For the text-containing cell, return its midpoint in [X, Y] coordinate format. 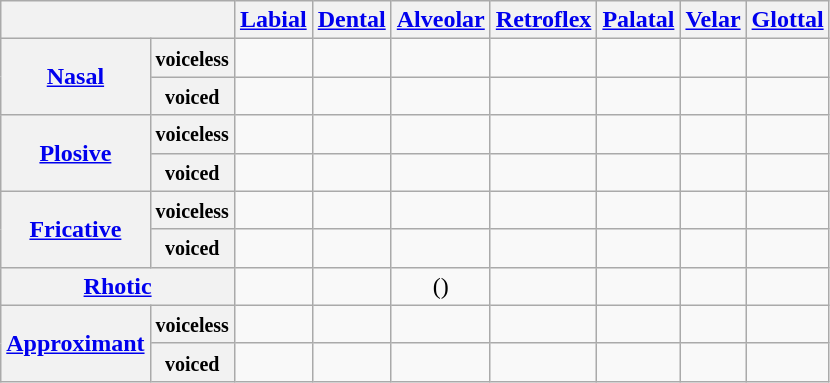
Glottal [788, 20]
() [440, 286]
Labial [273, 20]
Nasal [76, 77]
Alveolar [440, 20]
Plosive [76, 153]
Palatal [638, 20]
Rhotic [118, 286]
Dental [352, 20]
Velar [713, 20]
Retroflex [544, 20]
Fricative [76, 229]
Approximant [76, 343]
